Detect which cell encompasses the target text, then output its [X, Y] center coordinate. 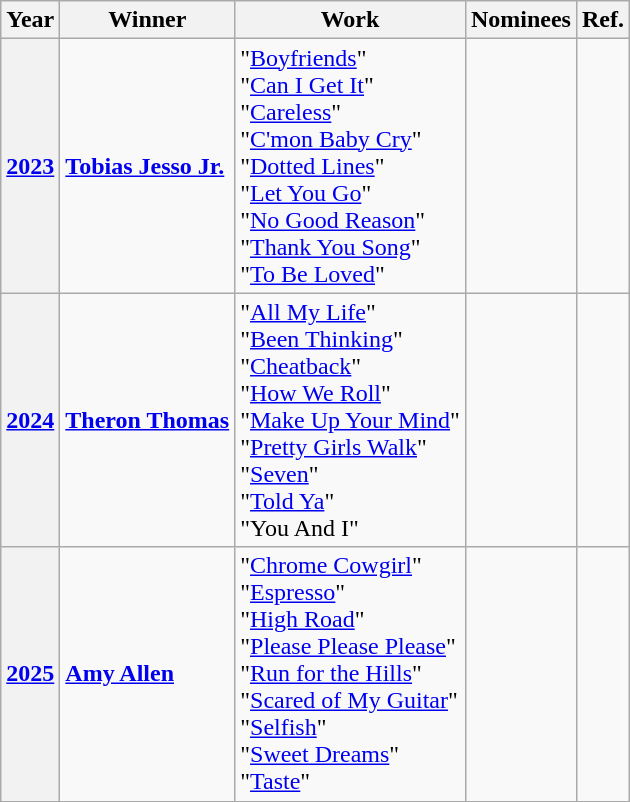
"Chrome Cowgirl" "Espresso" "High Road" "Please Please Please" "Run for the Hills" "Scared of My Guitar" "Selfish" "Sweet Dreams" "Taste" [350, 674]
Amy Allen [148, 674]
Ref. [602, 20]
Winner [148, 20]
Theron Thomas [148, 420]
2024 [30, 420]
2025 [30, 674]
"All My Life" "Been Thinking" "Cheatback" "How We Roll" "Make Up Your Mind" "Pretty Girls Walk" "Seven" "Told Ya" "You And I" [350, 420]
2023 [30, 166]
Work [350, 20]
Nominees [520, 20]
"Boyfriends" "Can I Get It" "Careless" "C'mon Baby Cry" "Dotted Lines" "Let You Go" "No Good Reason" "Thank You Song" "To Be Loved" [350, 166]
Year [30, 20]
Tobias Jesso Jr. [148, 166]
